From the cell containing the given text, extract its center point as (x, y) coordinate. 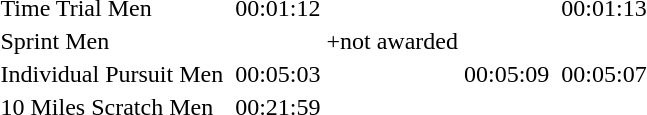
+not awarded (392, 41)
00:05:03 (278, 74)
00:05:09 (506, 74)
